Search for the cell housing the specified text and yield its [x, y] center coordinate. 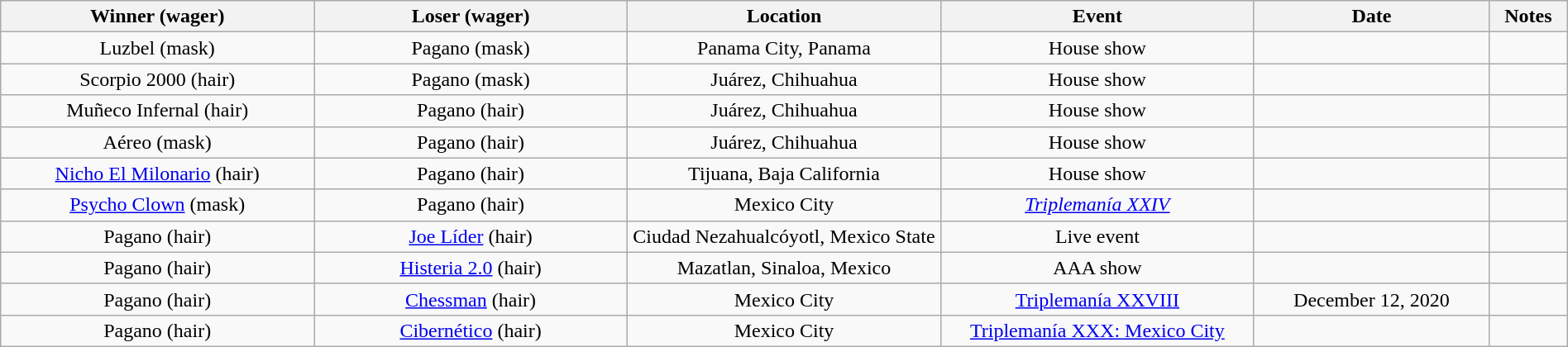
Nicho El Milonario (hair) [157, 173]
Event [1097, 17]
Triplemanía XXIV [1097, 205]
Triplemanía XXX: Mexico City [1097, 330]
AAA show [1097, 268]
Psycho Clown (mask) [157, 205]
Winner (wager) [157, 17]
Histeria 2.0 (hair) [471, 268]
Location [784, 17]
Tijuana, Baja California [784, 173]
Aéreo (mask) [157, 142]
Mazatlan, Sinaloa, Mexico [784, 268]
Loser (wager) [471, 17]
December 12, 2020 [1371, 299]
Chessman (hair) [471, 299]
Muñeco Infernal (hair) [157, 111]
Notes [1528, 17]
Panama City, Panama [784, 48]
Luzbel (mask) [157, 48]
Scorpio 2000 (hair) [157, 79]
Joe Líder (hair) [471, 236]
Cibernético (hair) [471, 330]
Date [1371, 17]
Ciudad Nezahualcóyotl, Mexico State [784, 236]
Triplemanía XXVIII [1097, 299]
Live event [1097, 236]
